Search for the cell housing the specified text and yield its (X, Y) center coordinate. 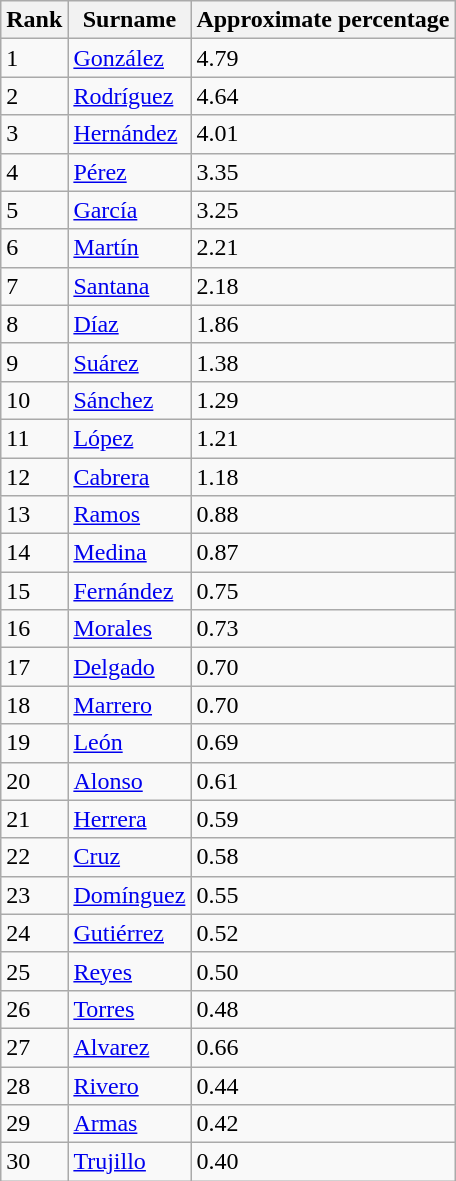
0.55 (323, 895)
0.44 (323, 1085)
Alvarez (130, 1047)
Díaz (130, 324)
28 (34, 1085)
Cabrera (130, 477)
13 (34, 515)
3 (34, 134)
Torres (130, 1009)
Hernández (130, 134)
0.48 (323, 1009)
1.21 (323, 438)
0.50 (323, 971)
Ramos (130, 515)
7 (34, 286)
Rank (34, 20)
23 (34, 895)
17 (34, 667)
Fernández (130, 591)
Herrera (130, 819)
Gutiérrez (130, 933)
2.21 (323, 248)
Delgado (130, 667)
30 (34, 1162)
22 (34, 857)
25 (34, 971)
10 (34, 400)
Reyes (130, 971)
16 (34, 629)
Rivero (130, 1085)
0.61 (323, 781)
Alonso (130, 781)
Surname (130, 20)
3.35 (323, 172)
1.38 (323, 362)
García (130, 210)
21 (34, 819)
0.40 (323, 1162)
0.59 (323, 819)
González (130, 58)
0.75 (323, 591)
4 (34, 172)
1 (34, 58)
14 (34, 553)
24 (34, 933)
Armas (130, 1124)
Pérez (130, 172)
18 (34, 705)
20 (34, 781)
1.86 (323, 324)
Domínguez (130, 895)
López (130, 438)
Cruz (130, 857)
27 (34, 1047)
4.01 (323, 134)
Rodríguez (130, 96)
Martín (130, 248)
0.69 (323, 743)
Trujillo (130, 1162)
8 (34, 324)
11 (34, 438)
6 (34, 248)
Medina (130, 553)
15 (34, 591)
4.64 (323, 96)
Santana (130, 286)
3.25 (323, 210)
0.52 (323, 933)
5 (34, 210)
1.29 (323, 400)
Suárez (130, 362)
26 (34, 1009)
4.79 (323, 58)
0.58 (323, 857)
2.18 (323, 286)
19 (34, 743)
0.66 (323, 1047)
León (130, 743)
Sánchez (130, 400)
Morales (130, 629)
0.88 (323, 515)
12 (34, 477)
29 (34, 1124)
Approximate percentage (323, 20)
0.42 (323, 1124)
1.18 (323, 477)
0.87 (323, 553)
2 (34, 96)
9 (34, 362)
0.73 (323, 629)
Marrero (130, 705)
